Find where the given text appears and provide that cell's center as [x, y] coordinate. 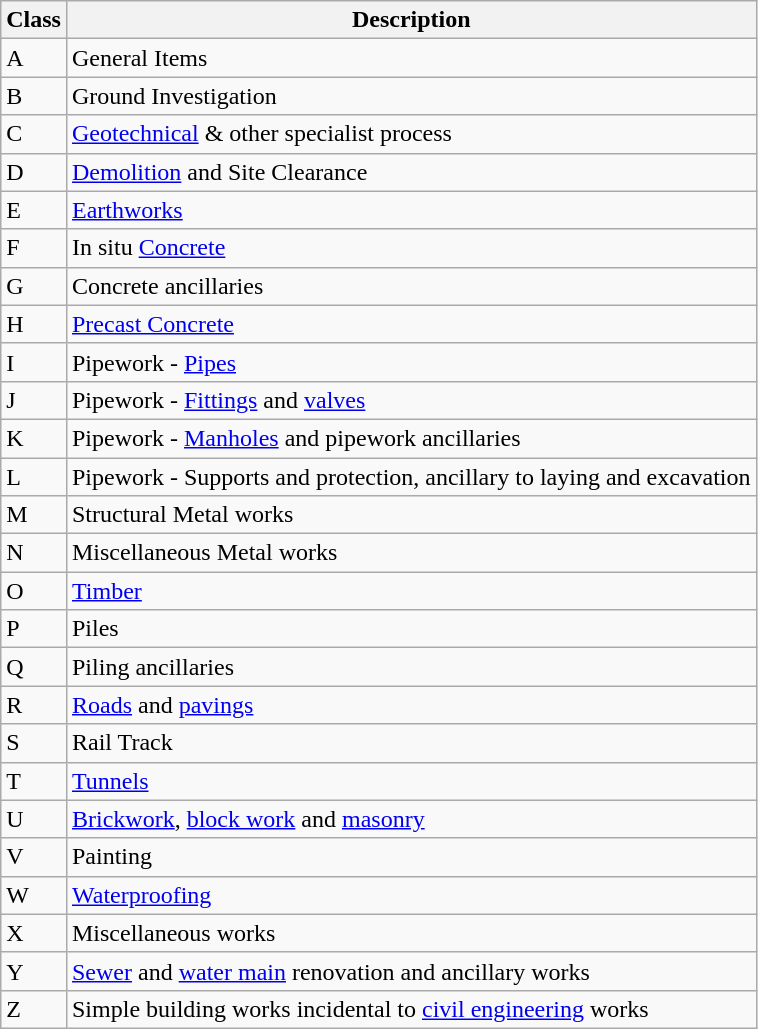
H [34, 324]
F [34, 248]
Demolition and Site Clearance [411, 172]
Brickwork, block work and masonry [411, 819]
U [34, 819]
Piling ancillaries [411, 667]
Geotechnical & other specialist process [411, 134]
Class [34, 20]
K [34, 438]
Pipework - Pipes [411, 362]
D [34, 172]
Pipework - Fittings and valves [411, 400]
Description [411, 20]
Painting [411, 857]
Rail Track [411, 743]
B [34, 96]
E [34, 210]
Miscellaneous works [411, 933]
General Items [411, 58]
G [34, 286]
Simple building works incidental to civil engineering works [411, 1009]
Q [34, 667]
I [34, 362]
Structural Metal works [411, 515]
X [34, 933]
M [34, 515]
N [34, 553]
C [34, 134]
Waterproofing [411, 895]
Ground Investigation [411, 96]
P [34, 629]
Piles [411, 629]
Pipework - Manholes and pipework ancillaries [411, 438]
Earthworks [411, 210]
Roads and pavings [411, 705]
O [34, 591]
L [34, 477]
Precast Concrete [411, 324]
R [34, 705]
W [34, 895]
Y [34, 971]
Z [34, 1009]
J [34, 400]
Pipework - Supports and protection, ancillary to laying and excavation [411, 477]
T [34, 781]
V [34, 857]
A [34, 58]
Tunnels [411, 781]
Sewer and water main renovation and ancillary works [411, 971]
Timber [411, 591]
In situ Concrete [411, 248]
Concrete ancillaries [411, 286]
S [34, 743]
Miscellaneous Metal works [411, 553]
